From the cell containing the given text, extract its center point as [X, Y] coordinate. 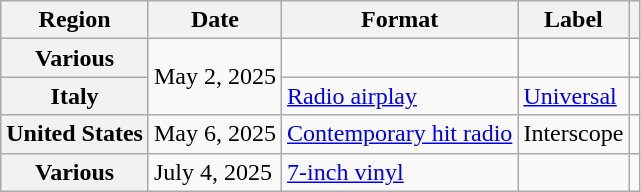
7-inch vinyl [400, 172]
Radio airplay [400, 96]
Format [400, 20]
United States [75, 134]
May 6, 2025 [214, 134]
Italy [75, 96]
Region [75, 20]
July 4, 2025 [214, 172]
Contemporary hit radio [400, 134]
Label [574, 20]
Universal [574, 96]
Date [214, 20]
May 2, 2025 [214, 77]
Interscope [574, 134]
